Return the (X, Y) coordinate for the center point of the cell that contains the specified text.  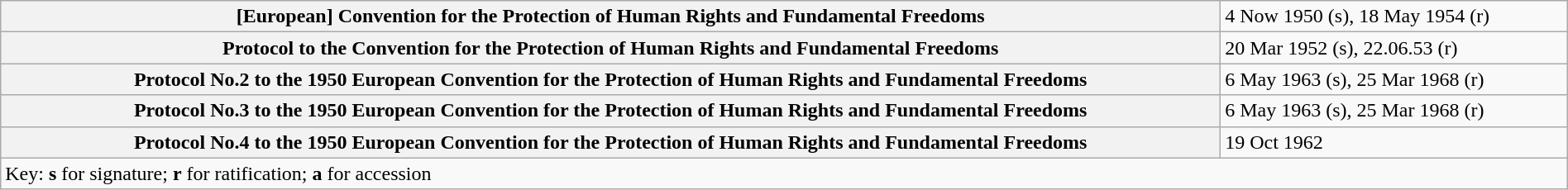
4 Now 1950 (s), 18 May 1954 (r) (1394, 17)
Protocol No.3 to the 1950 European Convention for the Protection of Human Rights and Fundamental Freedoms (610, 111)
Protocol No.4 to the 1950 European Convention for the Protection of Human Rights and Fundamental Freedoms (610, 142)
19 Oct 1962 (1394, 142)
Protocol to the Convention for the Protection of Human Rights and Fundamental Freedoms (610, 48)
[European] Convention for the Protection of Human Rights and Fundamental Freedoms (610, 17)
20 Mar 1952 (s), 22.06.53 (r) (1394, 48)
Protocol No.2 to the 1950 European Convention for the Protection of Human Rights and Fundamental Freedoms (610, 79)
Key: s for signature; r for ratification; a for accession (784, 173)
